Find where the given text appears and provide that cell's center as [X, Y] coordinate. 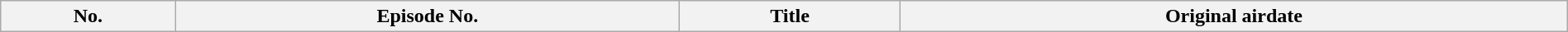
Title [791, 16]
No. [88, 16]
Original airdate [1234, 16]
Episode No. [427, 16]
